Output the [x, y] coordinate of the center of the cell containing the given text.  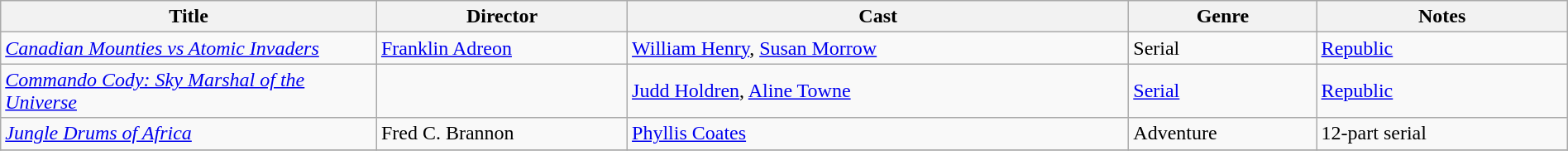
Genre [1222, 17]
Commando Cody: Sky Marshal of the Universe [189, 91]
Fred C. Brannon [501, 134]
Franklin Adreon [501, 48]
Phyllis Coates [878, 134]
Adventure [1222, 134]
12-part serial [1442, 134]
Cast [878, 17]
Jungle Drums of Africa [189, 134]
Canadian Mounties vs Atomic Invaders [189, 48]
Judd Holdren, Aline Towne [878, 91]
William Henry, Susan Morrow [878, 48]
Title [189, 17]
Director [501, 17]
Notes [1442, 17]
